Locate the cell with the specified text and output its (X, Y) center coordinate. 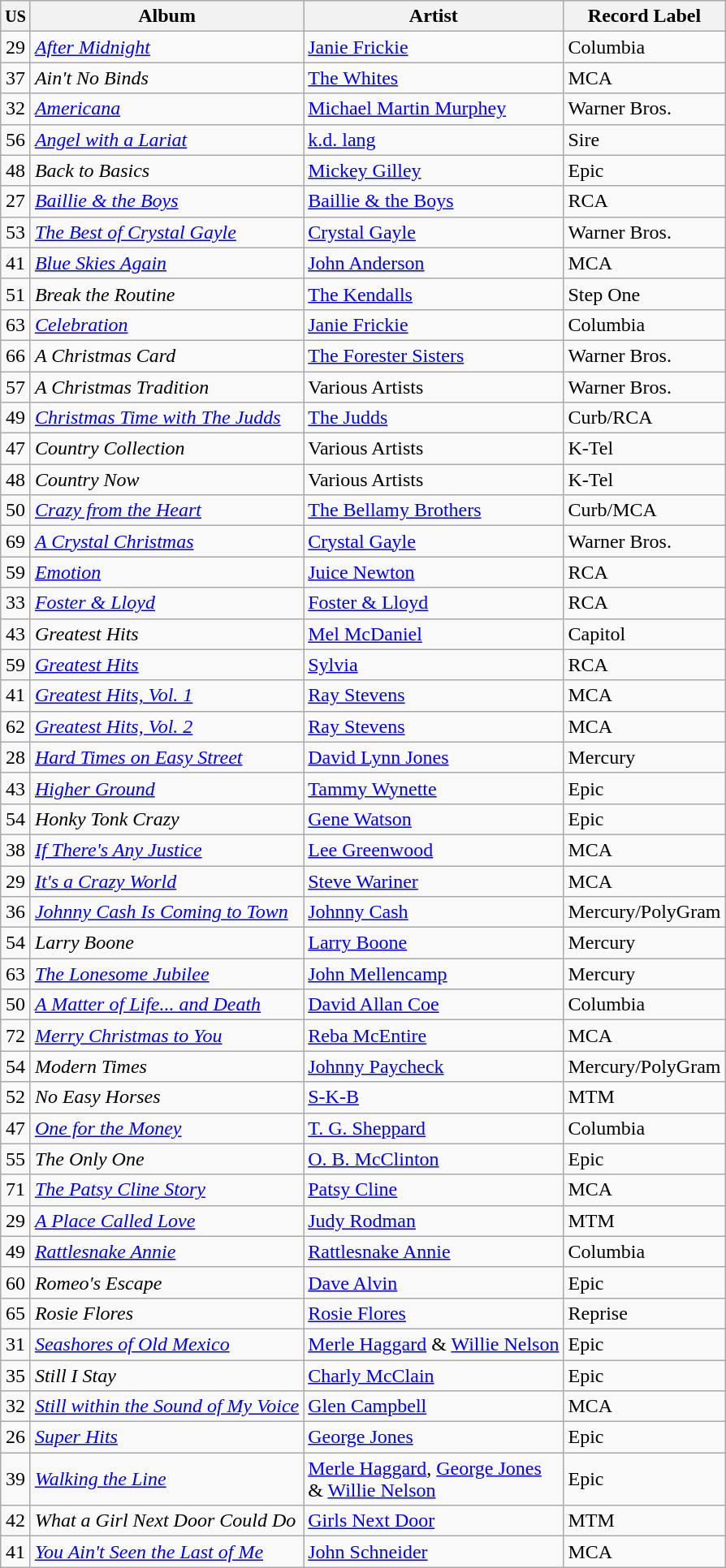
Ain't No Binds (166, 78)
Judy Rodman (434, 1221)
Tammy Wynette (434, 788)
The Lonesome Jubilee (166, 974)
David Allan Coe (434, 1005)
Americana (166, 109)
69 (16, 541)
Greatest Hits, Vol. 2 (166, 726)
The Patsy Cline Story (166, 1190)
The Whites (434, 78)
The Only One (166, 1159)
A Matter of Life... and Death (166, 1005)
Dave Alvin (434, 1282)
Romeo's Escape (166, 1282)
No Easy Horses (166, 1097)
Blue Skies Again (166, 263)
You Ain't Seen the Last of Me (166, 1552)
36 (16, 912)
Mel McDaniel (434, 634)
57 (16, 387)
Mickey Gilley (434, 170)
26 (16, 1437)
53 (16, 232)
31 (16, 1344)
The Kendalls (434, 294)
John Schneider (434, 1552)
The Best of Crystal Gayle (166, 232)
Higher Ground (166, 788)
Record Label (645, 16)
Christmas Time with The Judds (166, 418)
Lee Greenwood (434, 850)
Michael Martin Murphey (434, 109)
Reba McEntire (434, 1036)
US (16, 16)
Modern Times (166, 1066)
S-K-B (434, 1097)
Seashores of Old Mexico (166, 1344)
Country Now (166, 480)
72 (16, 1036)
62 (16, 726)
The Judds (434, 418)
O. B. McClinton (434, 1159)
The Forester Sisters (434, 355)
Artist (434, 16)
51 (16, 294)
Celebration (166, 325)
Sire (645, 140)
Steve Wariner (434, 881)
38 (16, 850)
k.d. lang (434, 140)
Merry Christmas to You (166, 1036)
One for the Money (166, 1128)
Johnny Paycheck (434, 1066)
Greatest Hits, Vol. 1 (166, 696)
35 (16, 1376)
The Bellamy Brothers (434, 510)
John Mellencamp (434, 974)
Merle Haggard & Willie Nelson (434, 1344)
65 (16, 1313)
A Place Called Love (166, 1221)
Super Hits (166, 1437)
Johnny Cash Is Coming to Town (166, 912)
If There's Any Justice (166, 850)
Break the Routine (166, 294)
Curb/MCA (645, 510)
56 (16, 140)
David Lynn Jones (434, 757)
What a Girl Next Door Could Do (166, 1521)
George Jones (434, 1437)
It's a Crazy World (166, 881)
Curb/RCA (645, 418)
Juice Newton (434, 572)
Hard Times on Easy Street (166, 757)
Glen Campbell (434, 1406)
Emotion (166, 572)
Gene Watson (434, 819)
Sylvia (434, 665)
Girls Next Door (434, 1521)
Angel with a Lariat (166, 140)
Crazy from the Heart (166, 510)
Walking the Line (166, 1479)
Merle Haggard, George Jones& Willie Nelson (434, 1479)
Charly McClain (434, 1376)
Step One (645, 294)
Country Collection (166, 449)
After Midnight (166, 47)
60 (16, 1282)
Johnny Cash (434, 912)
71 (16, 1190)
27 (16, 201)
Honky Tonk Crazy (166, 819)
Album (166, 16)
Still within the Sound of My Voice (166, 1406)
Patsy Cline (434, 1190)
A Crystal Christmas (166, 541)
55 (16, 1159)
Reprise (645, 1313)
Capitol (645, 634)
33 (16, 603)
A Christmas Card (166, 355)
28 (16, 757)
T. G. Sheppard (434, 1128)
52 (16, 1097)
Still I Stay (166, 1376)
Back to Basics (166, 170)
39 (16, 1479)
John Anderson (434, 263)
42 (16, 1521)
A Christmas Tradition (166, 387)
37 (16, 78)
66 (16, 355)
